Extract the (X, Y) coordinate from the center of the cell holding the provided text.  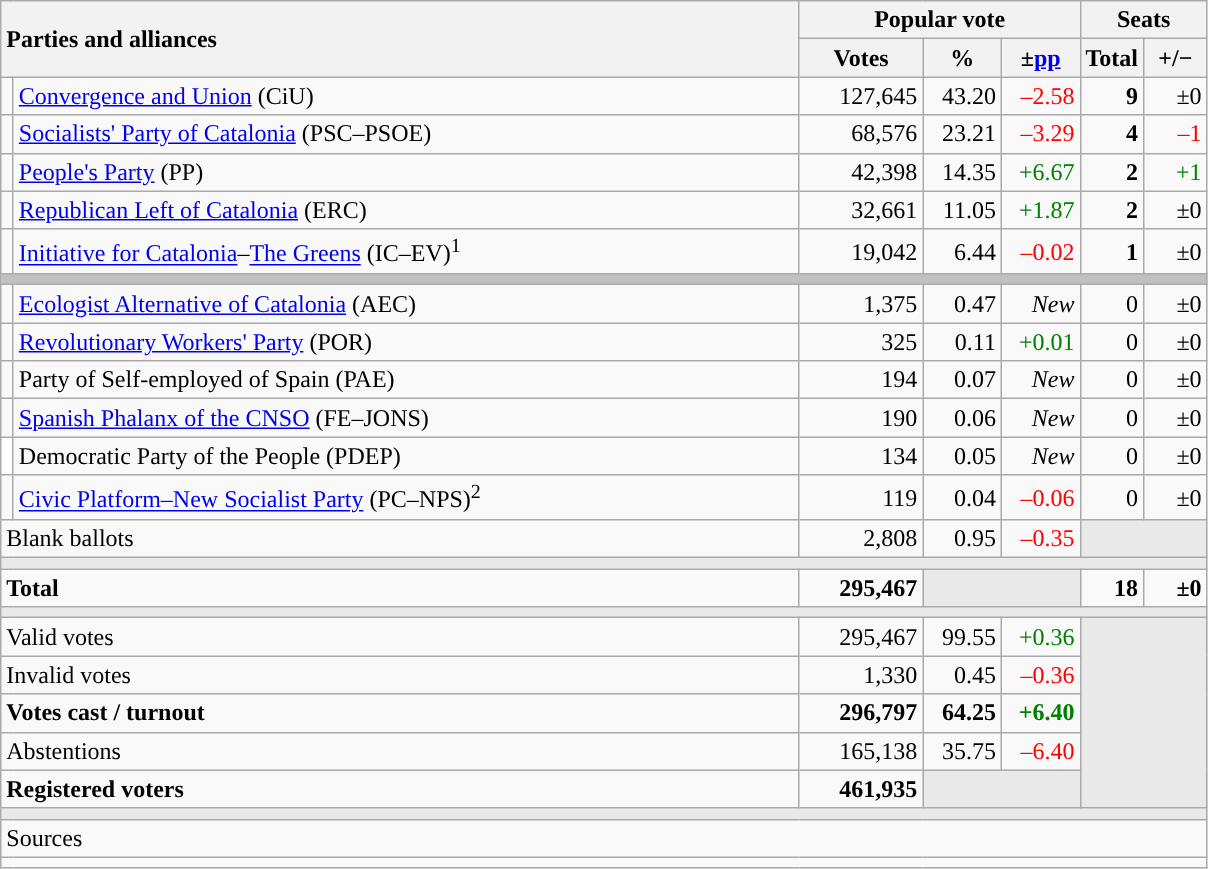
6.44 (962, 252)
+6.40 (1040, 713)
–0.02 (1040, 252)
Revolutionary Workers' Party (POR) (406, 342)
0.11 (962, 342)
32,661 (861, 210)
64.25 (962, 713)
Initiative for Catalonia–The Greens (IC–EV)1 (406, 252)
23.21 (962, 134)
14.35 (962, 172)
18 (1112, 588)
Blank ballots (400, 539)
+1 (1176, 172)
1 (1112, 252)
Democratic Party of the People (PDEP) (406, 456)
Socialists' Party of Catalonia (PSC–PSOE) (406, 134)
Sources (604, 838)
People's Party (PP) (406, 172)
0.06 (962, 418)
461,935 (861, 789)
99.55 (962, 637)
0.47 (962, 304)
Civic Platform–New Socialist Party (PC–NPS)2 (406, 498)
±pp (1040, 58)
42,398 (861, 172)
4 (1112, 134)
–0.36 (1040, 675)
296,797 (861, 713)
0.45 (962, 675)
–0.06 (1040, 498)
19,042 (861, 252)
35.75 (962, 751)
325 (861, 342)
0.07 (962, 380)
–3.29 (1040, 134)
9 (1112, 96)
0.04 (962, 498)
Spanish Phalanx of the CNSO (FE–JONS) (406, 418)
119 (861, 498)
Ecologist Alternative of Catalonia (AEC) (406, 304)
Republican Left of Catalonia (ERC) (406, 210)
Party of Self-employed of Spain (PAE) (406, 380)
127,645 (861, 96)
134 (861, 456)
–6.40 (1040, 751)
% (962, 58)
+0.36 (1040, 637)
194 (861, 380)
Invalid votes (400, 675)
+0.01 (1040, 342)
43.20 (962, 96)
11.05 (962, 210)
Valid votes (400, 637)
Registered voters (400, 789)
–0.35 (1040, 539)
0.95 (962, 539)
+6.67 (1040, 172)
165,138 (861, 751)
190 (861, 418)
Popular vote (940, 20)
–1 (1176, 134)
Votes (861, 58)
+/− (1176, 58)
1,330 (861, 675)
68,576 (861, 134)
2,808 (861, 539)
Abstentions (400, 751)
+1.87 (1040, 210)
Convergence and Union (CiU) (406, 96)
Votes cast / turnout (400, 713)
–2.58 (1040, 96)
Seats (1144, 20)
0.05 (962, 456)
1,375 (861, 304)
Parties and alliances (400, 39)
